From the cell containing the given text, extract its center point as (X, Y) coordinate. 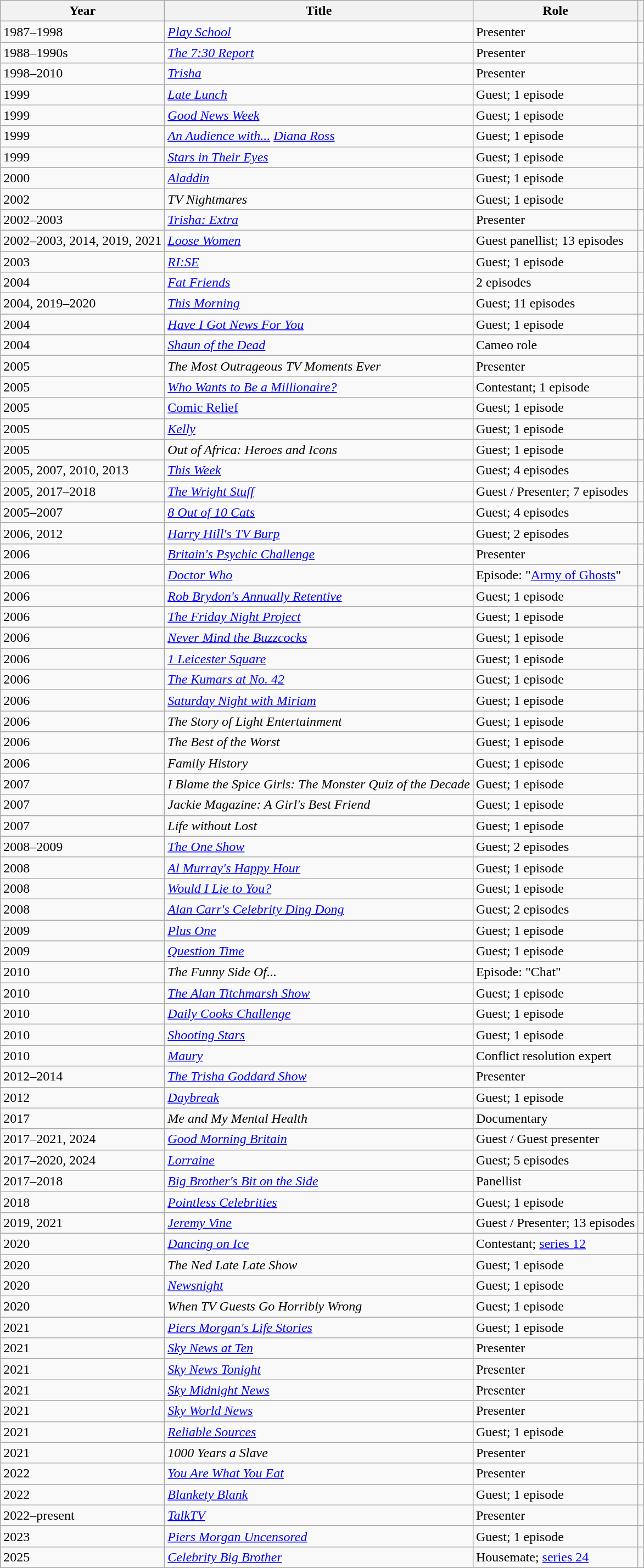
2 episodes (555, 283)
Have I Got News For You (319, 324)
Trisha (319, 74)
Daybreak (319, 1097)
RI:SE (319, 262)
2017–2018 (82, 1181)
2022–present (82, 1515)
Trisha: Extra (319, 220)
I Blame the Spice Girls: The Monster Quiz of the Decade (319, 784)
Me and My Mental Health (319, 1118)
The 7:30 Report (319, 53)
Piers Morgan's Life Stories (319, 1328)
Stars in Their Eyes (319, 157)
Cameo role (555, 345)
2018 (82, 1202)
The Wright Stuff (319, 491)
Housemate; series 24 (555, 1557)
Reliable Sources (319, 1432)
Good Morning Britain (319, 1139)
Play School (319, 32)
1987–1998 (82, 32)
Would I Lie to You? (319, 888)
2005, 2017–2018 (82, 491)
The Best of the Worst (319, 742)
Panellist (555, 1181)
The Trisha Goddard Show (319, 1077)
Piers Morgan Uncensored (319, 1536)
Celebrity Big Brother (319, 1557)
2019, 2021 (82, 1223)
2017–2020, 2024 (82, 1160)
The Alan Titchmarsh Show (319, 993)
Sky News at Ten (319, 1348)
Loose Women (319, 240)
Big Brother's Bit on the Side (319, 1181)
Dancing on Ice (319, 1244)
Jeremy Vine (319, 1223)
The Funny Side Of... (319, 972)
TalkTV (319, 1515)
Good News Week (319, 115)
TV Nightmares (319, 199)
Guest; 11 episodes (555, 304)
Sky Midnight News (319, 1390)
Year (82, 11)
An Audience with... Diana Ross (319, 136)
2008–2009 (82, 847)
Sky News Tonight (319, 1369)
2005–2007 (82, 512)
Plus One (319, 931)
8 Out of 10 Cats (319, 512)
Lorraine (319, 1160)
Jackie Magazine: A Girl's Best Friend (319, 805)
Al Murray's Happy Hour (319, 867)
2017–2021, 2024 (82, 1139)
2004, 2019–2020 (82, 304)
2002–2003, 2014, 2019, 2021 (82, 240)
Guest; 5 episodes (555, 1160)
2025 (82, 1557)
Conflict resolution expert (555, 1056)
Doctor Who (319, 575)
2023 (82, 1536)
The One Show (319, 847)
Role (555, 11)
2006, 2012 (82, 533)
Aladdin (319, 178)
Saturday Night with Miriam (319, 701)
You Are What You Eat (319, 1474)
Blankety Blank (319, 1494)
Documentary (555, 1118)
When TV Guests Go Horribly Wrong (319, 1307)
Life without Lost (319, 826)
2000 (82, 178)
2017 (82, 1118)
Daily Cooks Challenge (319, 1014)
Harry Hill's TV Burp (319, 533)
Newsnight (319, 1286)
Maury (319, 1056)
Alan Carr's Celebrity Ding Dong (319, 909)
Out of Africa: Heroes and Icons (319, 450)
Britain's Psychic Challenge (319, 554)
Late Lunch (319, 94)
Sky World News (319, 1411)
This Morning (319, 304)
2003 (82, 262)
Episode: "Army of Ghosts" (555, 575)
Shooting Stars (319, 1035)
The Most Outrageous TV Moments Ever (319, 366)
Pointless Celebrities (319, 1202)
2005, 2007, 2010, 2013 (82, 471)
Episode: "Chat" (555, 972)
The Friday Night Project (319, 617)
Contestant; 1 episode (555, 387)
Title (319, 11)
1000 Years a Slave (319, 1453)
2002–2003 (82, 220)
2012–2014 (82, 1077)
Who Wants to Be a Millionaire? (319, 387)
Kelly (319, 429)
Guest / Guest presenter (555, 1139)
Question Time (319, 951)
1988–1990s (82, 53)
Guest / Presenter; 7 episodes (555, 491)
1 Leicester Square (319, 659)
Guest / Presenter; 13 episodes (555, 1223)
Never Mind the Buzzcocks (319, 638)
Family History (319, 763)
The Ned Late Late Show (319, 1264)
This Week (319, 471)
Rob Brydon's Annually Retentive (319, 596)
The Kumars at No. 42 (319, 680)
1998–2010 (82, 74)
Comic Relief (319, 408)
Fat Friends (319, 283)
The Story of Light Entertainment (319, 721)
2002 (82, 199)
Shaun of the Dead (319, 345)
2012 (82, 1097)
Contestant; series 12 (555, 1244)
Guest panellist; 13 episodes (555, 240)
